Locate the cell with the specified text and output its [x, y] center coordinate. 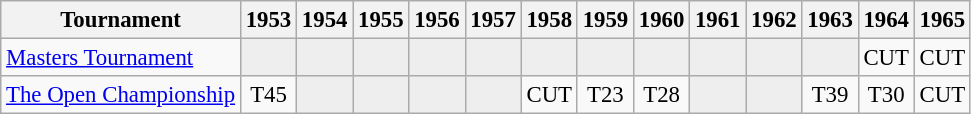
1955 [381, 20]
1958 [549, 20]
Masters Tournament [121, 58]
1953 [268, 20]
1962 [774, 20]
1956 [437, 20]
T30 [886, 95]
1961 [718, 20]
Tournament [121, 20]
1960 [661, 20]
1957 [493, 20]
T23 [605, 95]
T28 [661, 95]
T39 [830, 95]
1959 [605, 20]
The Open Championship [121, 95]
1964 [886, 20]
T45 [268, 95]
1954 [325, 20]
1965 [942, 20]
1963 [830, 20]
